Pinpoint the cell where the given text exists, returning its (x, y) midpoint coordinate. 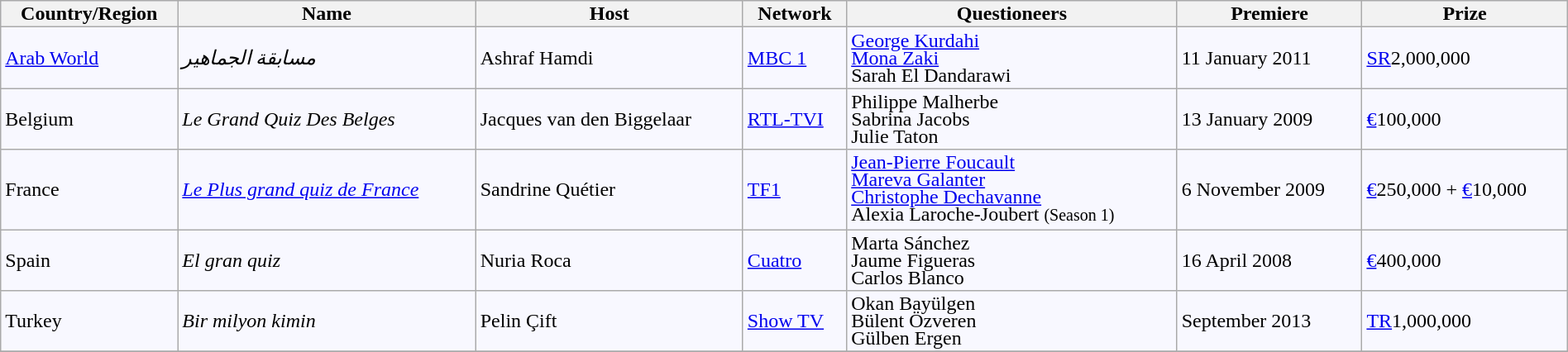
TR1,000,000 (1465, 321)
Pelin Çift (609, 321)
Arab World (89, 58)
Premiere (1269, 14)
SR2,000,000 (1465, 58)
Prize (1465, 14)
11 January 2011 (1269, 58)
France (89, 190)
Spain (89, 260)
Name (327, 14)
Le Grand Quiz Des Belges (327, 119)
Turkey (89, 321)
Jacques van den Biggelaar (609, 119)
Marta SánchezJaume FiguerasCarlos Blanco (1012, 260)
September 2013 (1269, 321)
€100,000 (1465, 119)
RTL-TVI (794, 119)
Okan BayülgenBülent ÖzverenGülben Ergen (1012, 321)
Belgium (89, 119)
Network (794, 14)
مسابقة الجماهير (327, 58)
George KurdahiMona ZakiSarah El Dandarawi (1012, 58)
Nuria Roca (609, 260)
Philippe MalherbeSabrina JacobsJulie Taton (1012, 119)
16 April 2008 (1269, 260)
TF1 (794, 190)
Show TV (794, 321)
MBC 1 (794, 58)
Host (609, 14)
Cuatro (794, 260)
El gran quiz (327, 260)
Bir milyon kimin (327, 321)
Jean-Pierre FoucaultMareva GalanterChristophe DechavanneAlexia Laroche-Joubert (Season 1) (1012, 190)
€400,000 (1465, 260)
6 November 2009 (1269, 190)
Questioneers (1012, 14)
€250,000 + €10,000 (1465, 190)
Ashraf Hamdi (609, 58)
Sandrine Quétier (609, 190)
13 January 2009 (1269, 119)
Le Plus grand quiz de France (327, 190)
Country/Region (89, 14)
